Return (x, y) of the center of cell containing provided text 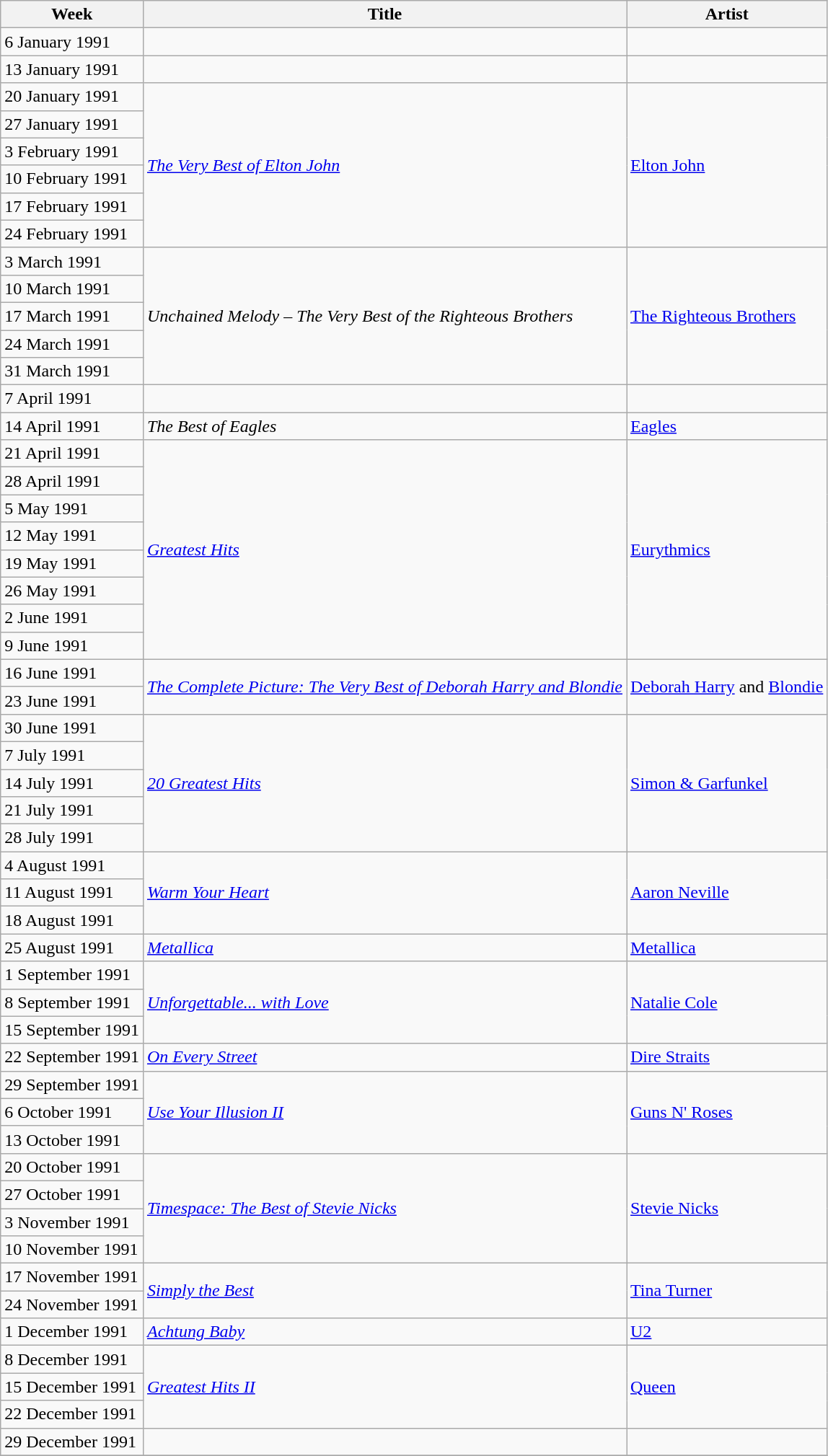
12 May 1991 (72, 536)
Title (384, 14)
Elton John (726, 165)
26 May 1991 (72, 591)
Eurythmics (726, 550)
Week (72, 14)
17 March 1991 (72, 316)
20 October 1991 (72, 1167)
Natalie Cole (726, 1002)
Queen (726, 1387)
2 June 1991 (72, 618)
27 October 1991 (72, 1194)
6 October 1991 (72, 1112)
22 September 1991 (72, 1057)
4 August 1991 (72, 865)
The Best of Eagles (384, 426)
13 January 1991 (72, 69)
17 February 1991 (72, 206)
Unforgettable... with Love (384, 1002)
23 June 1991 (72, 700)
14 July 1991 (72, 782)
Simply the Best (384, 1291)
16 June 1991 (72, 673)
29 December 1991 (72, 1442)
Deborah Harry and Blondie (726, 687)
24 February 1991 (72, 234)
On Every Street (384, 1057)
Greatest Hits II (384, 1387)
Eagles (726, 426)
21 April 1991 (72, 454)
Use Your Illusion II (384, 1112)
The Complete Picture: The Very Best of Deborah Harry and Blondie (384, 687)
Greatest Hits (384, 550)
Aaron Neville (726, 893)
The Very Best of Elton John (384, 165)
28 April 1991 (72, 481)
13 October 1991 (72, 1139)
1 December 1991 (72, 1332)
22 December 1991 (72, 1414)
3 March 1991 (72, 261)
5 May 1991 (72, 508)
18 August 1991 (72, 920)
24 November 1991 (72, 1305)
7 July 1991 (72, 755)
8 December 1991 (72, 1359)
Dire Straits (726, 1057)
7 April 1991 (72, 399)
3 November 1991 (72, 1222)
Tina Turner (726, 1291)
Guns N' Roses (726, 1112)
6 January 1991 (72, 42)
20 January 1991 (72, 97)
17 November 1991 (72, 1277)
U2 (726, 1332)
1 September 1991 (72, 975)
Artist (726, 14)
Timespace: The Best of Stevie Nicks (384, 1208)
25 August 1991 (72, 948)
9 June 1991 (72, 645)
Unchained Melody – The Very Best of the Righteous Brothers (384, 316)
28 July 1991 (72, 838)
27 January 1991 (72, 124)
15 December 1991 (72, 1387)
10 February 1991 (72, 179)
20 Greatest Hits (384, 782)
21 July 1991 (72, 811)
Stevie Nicks (726, 1208)
11 August 1991 (72, 893)
10 March 1991 (72, 288)
24 March 1991 (72, 344)
19 May 1991 (72, 563)
The Righteous Brothers (726, 316)
8 September 1991 (72, 1002)
15 September 1991 (72, 1030)
31 March 1991 (72, 371)
Achtung Baby (384, 1332)
3 February 1991 (72, 151)
Simon & Garfunkel (726, 782)
29 September 1991 (72, 1085)
14 April 1991 (72, 426)
10 November 1991 (72, 1250)
Warm Your Heart (384, 893)
30 June 1991 (72, 728)
